Provide the [x, y] coordinate of the cell's center where the given text is located.  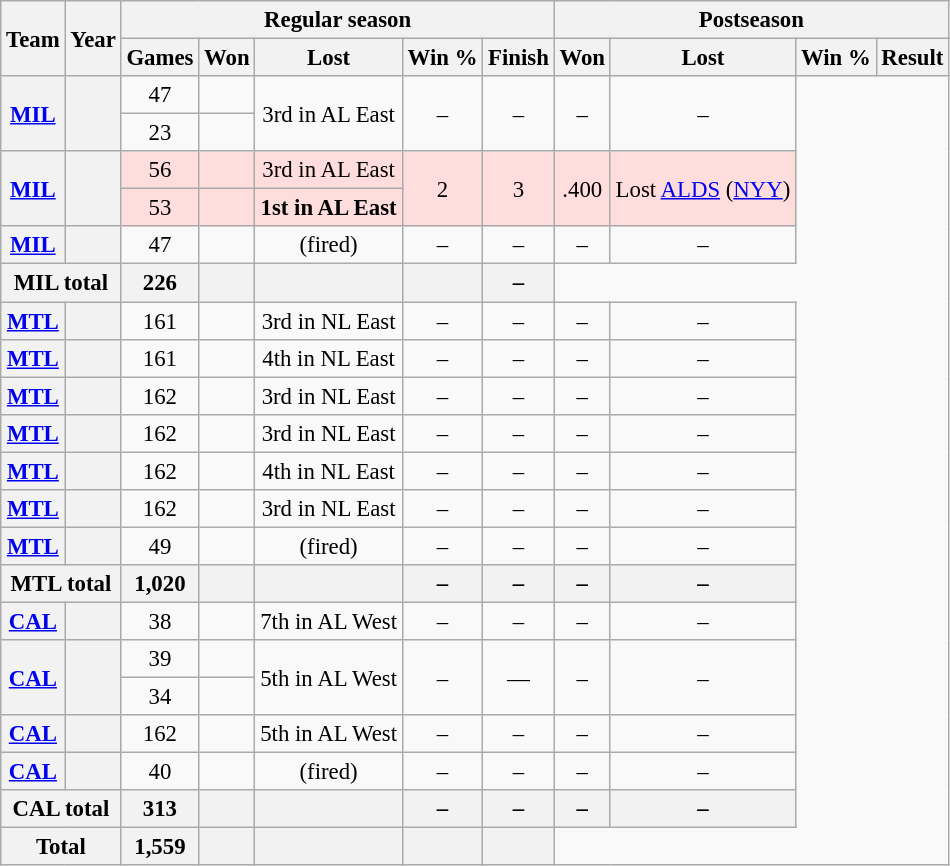
CAL total [61, 809]
7th in AL West [328, 621]
38 [160, 621]
Postseason [752, 20]
Lost ALDS (NYY) [702, 188]
Result [912, 58]
Finish [518, 58]
1,559 [160, 847]
Regular season [338, 20]
40 [160, 772]
56 [160, 170]
39 [160, 659]
MIL total [61, 283]
1st in AL East [328, 208]
Games [160, 58]
49 [160, 546]
23 [160, 133]
34 [160, 697]
313 [160, 809]
3 [518, 188]
Year [93, 38]
MTL total [61, 584]
1,020 [160, 584]
2 [442, 188]
226 [160, 283]
53 [160, 208]
Team [33, 38]
.400 [582, 188]
Total [61, 847]
— [518, 678]
